Pinpoint the cell where the given text exists, returning its [x, y] midpoint coordinate. 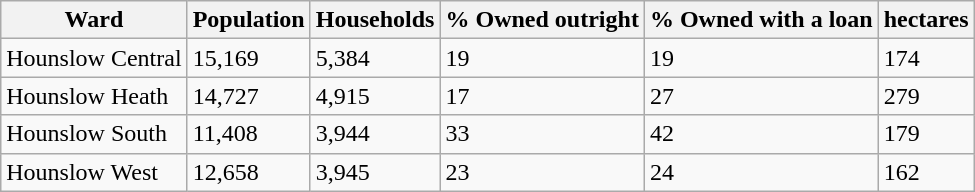
Hounslow South [94, 134]
Hounslow Heath [94, 96]
Households [375, 20]
24 [761, 172]
12,658 [248, 172]
23 [542, 172]
33 [542, 134]
hectares [926, 20]
42 [761, 134]
Population [248, 20]
11,408 [248, 134]
17 [542, 96]
179 [926, 134]
14,727 [248, 96]
% Owned outright [542, 20]
3,945 [375, 172]
Ward [94, 20]
3,944 [375, 134]
27 [761, 96]
5,384 [375, 58]
Hounslow Central [94, 58]
15,169 [248, 58]
4,915 [375, 96]
Hounslow West [94, 172]
162 [926, 172]
279 [926, 96]
% Owned with a loan [761, 20]
174 [926, 58]
